Output the [X, Y] coordinate of the center of the cell containing the given text.  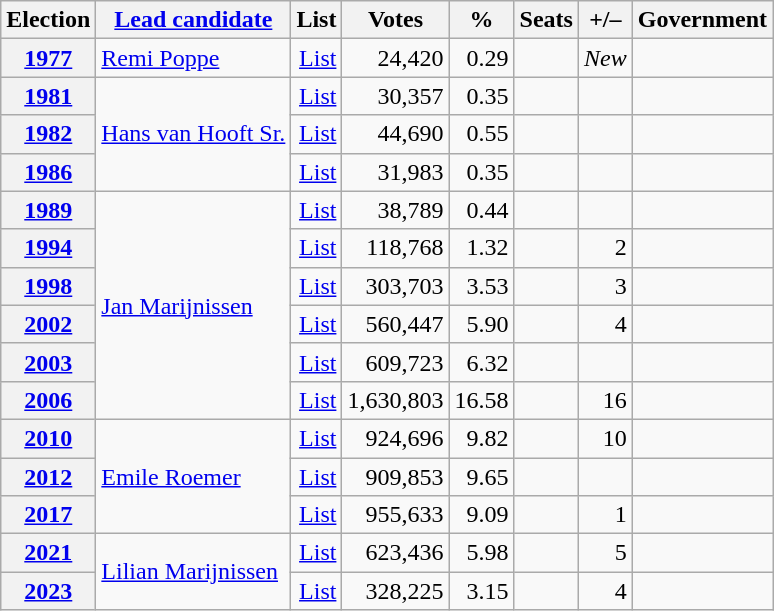
0.44 [482, 210]
328,225 [396, 591]
2023 [48, 591]
560,447 [396, 324]
Jan Marijnissen [194, 305]
3.15 [482, 591]
2002 [48, 324]
2010 [48, 438]
10 [605, 438]
31,983 [396, 172]
909,853 [396, 477]
1977 [48, 58]
3.53 [482, 286]
1989 [48, 210]
Votes [396, 20]
Lilian Marijnissen [194, 572]
% [482, 20]
5 [605, 553]
1994 [48, 248]
5.98 [482, 553]
38,789 [396, 210]
623,436 [396, 553]
+/– [605, 20]
0.55 [482, 134]
6.32 [482, 362]
Remi Poppe [194, 58]
New [605, 58]
0.29 [482, 58]
955,633 [396, 515]
16 [605, 400]
9.82 [482, 438]
1998 [48, 286]
2021 [48, 553]
2 [605, 248]
9.65 [482, 477]
1982 [48, 134]
1986 [48, 172]
2003 [48, 362]
Hans van Hooft Sr. [194, 134]
2012 [48, 477]
Lead candidate [194, 20]
2006 [48, 400]
609,723 [396, 362]
1 [605, 515]
24,420 [396, 58]
Emile Roemer [194, 476]
44,690 [396, 134]
30,357 [396, 96]
Government [702, 20]
118,768 [396, 248]
1,630,803 [396, 400]
1.32 [482, 248]
303,703 [396, 286]
9.09 [482, 515]
3 [605, 286]
16.58 [482, 400]
2017 [48, 515]
924,696 [396, 438]
Election [48, 20]
5.90 [482, 324]
Seats [546, 20]
1981 [48, 96]
